Extract the (x, y) coordinate from the center of the cell holding the provided text.  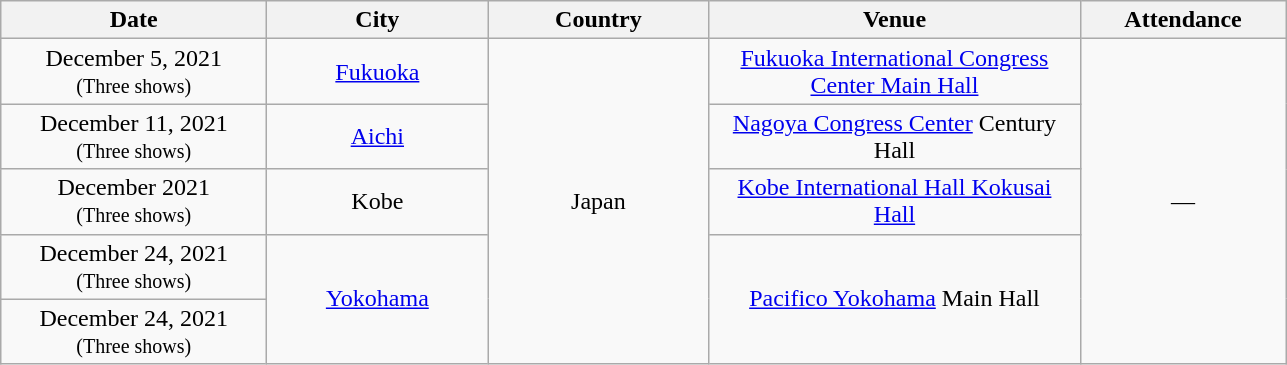
December 2021(Three shows) (134, 202)
December 5, 2021(Three shows) (134, 72)
Aichi (378, 136)
Attendance (1183, 20)
Fukuoka International Congress Center Main Hall (894, 72)
— (1183, 202)
Kobe (378, 202)
City (378, 20)
Date (134, 20)
Japan (598, 202)
Pacifico Yokohama Main Hall (894, 299)
Fukuoka (378, 72)
Kobe International Hall Kokusai Hall (894, 202)
Country (598, 20)
Nagoya Congress Center Century Hall (894, 136)
Yokohama (378, 299)
Venue (894, 20)
December 11, 2021(Three shows) (134, 136)
